Extract the (x, y) coordinate from the center of the cell holding the provided text.  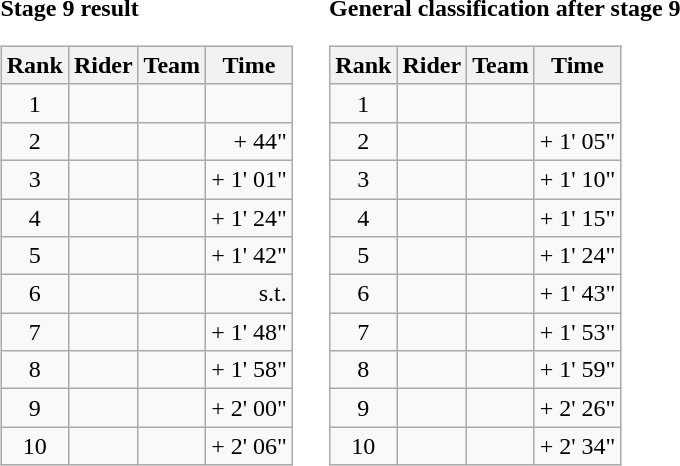
+ 1' 43" (578, 294)
s.t. (250, 294)
+ 1' 10" (578, 179)
+ 2' 06" (250, 446)
+ 2' 00" (250, 408)
+ 1' 15" (578, 217)
+ 1' 48" (250, 332)
+ 2' 26" (578, 408)
+ 44" (250, 141)
+ 1' 42" (250, 256)
+ 2' 34" (578, 446)
+ 1' 58" (250, 370)
+ 1' 05" (578, 141)
+ 1' 01" (250, 179)
+ 1' 53" (578, 332)
+ 1' 59" (578, 370)
